Return (x, y) of the center of cell containing provided text 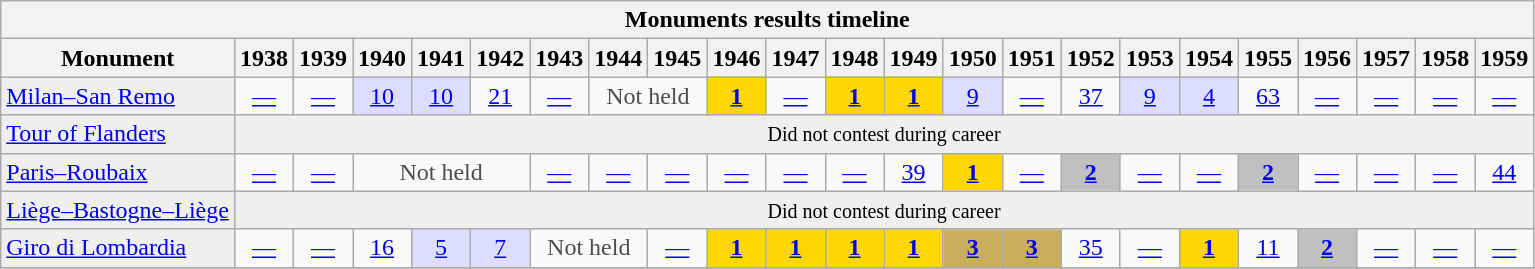
1946 (736, 58)
37 (1090, 96)
1938 (264, 58)
1957 (1386, 58)
Liège–Bastogne–Liège (118, 210)
1952 (1090, 58)
1951 (1032, 58)
1941 (442, 58)
1942 (500, 58)
11 (1268, 248)
63 (1268, 96)
1954 (1208, 58)
1947 (796, 58)
1939 (322, 58)
1943 (560, 58)
1959 (1504, 58)
1956 (1328, 58)
7 (500, 248)
39 (914, 172)
Monument (118, 58)
1944 (618, 58)
1955 (1268, 58)
Giro di Lombardia (118, 248)
21 (500, 96)
5 (442, 248)
44 (1504, 172)
16 (382, 248)
1945 (678, 58)
4 (1208, 96)
35 (1090, 248)
Monuments results timeline (768, 20)
Tour of Flanders (118, 134)
1950 (972, 58)
1958 (1446, 58)
1948 (854, 58)
Milan–San Remo (118, 96)
1953 (1150, 58)
Paris–Roubaix (118, 172)
1949 (914, 58)
1940 (382, 58)
